For the text-containing cell, return its midpoint in [X, Y] coordinate format. 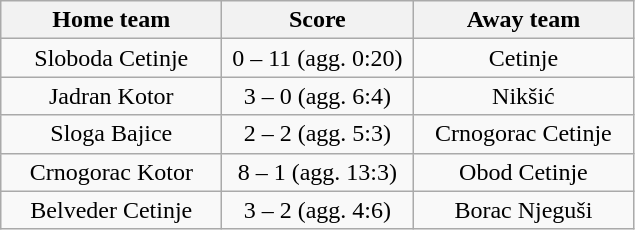
Nikšić [524, 96]
Borac Njeguši [524, 210]
Away team [524, 20]
Crnogorac Cetinje [524, 134]
Crnogorac Kotor [112, 172]
8 – 1 (agg. 13:3) [318, 172]
0 – 11 (agg. 0:20) [318, 58]
Cetinje [524, 58]
Jadran Kotor [112, 96]
3 – 2 (agg. 4:6) [318, 210]
Belveder Cetinje [112, 210]
Obod Cetinje [524, 172]
Score [318, 20]
3 – 0 (agg. 6:4) [318, 96]
Sloboda Cetinje [112, 58]
Sloga Bajice [112, 134]
2 – 2 (agg. 5:3) [318, 134]
Home team [112, 20]
